Return the (x, y) coordinate for the center point of the cell that contains the specified text.  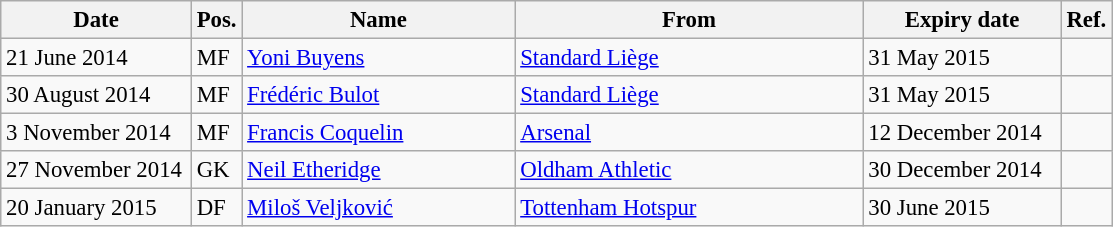
From (689, 20)
12 December 2014 (962, 133)
Ref. (1086, 20)
30 August 2014 (96, 95)
27 November 2014 (96, 170)
21 June 2014 (96, 58)
Neil Etheridge (378, 170)
30 December 2014 (962, 170)
Tottenham Hotspur (689, 208)
Name (378, 20)
Expiry date (962, 20)
30 June 2015 (962, 208)
Frédéric Bulot (378, 95)
Date (96, 20)
Arsenal (689, 133)
Yoni Buyens (378, 58)
20 January 2015 (96, 208)
3 November 2014 (96, 133)
Miloš Veljković (378, 208)
Pos. (216, 20)
GK (216, 170)
Oldham Athletic (689, 170)
Francis Coquelin (378, 133)
DF (216, 208)
